Locate the cell with the specified text and output its [x, y] center coordinate. 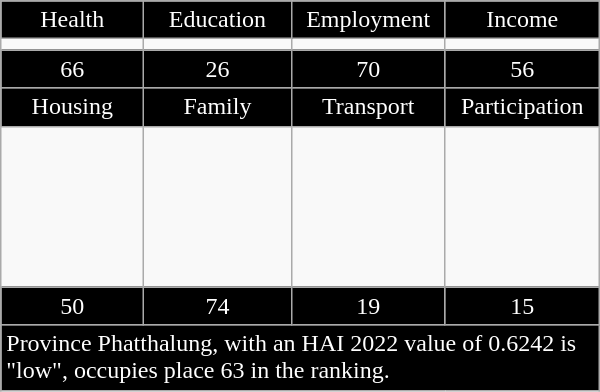
50 [72, 306]
Employment [368, 20]
Housing [72, 107]
66 [72, 69]
Income [522, 20]
19 [368, 306]
Family [218, 107]
74 [218, 306]
15 [522, 306]
56 [522, 69]
70 [368, 69]
26 [218, 69]
Province Phatthalung, with an HAI 2022 value of 0.6242 is "low", occupies place 63 in the ranking. [300, 358]
Transport [368, 107]
Health [72, 20]
Participation [522, 107]
Education [218, 20]
